Extract the [x, y] coordinate from the center of the cell holding the provided text.  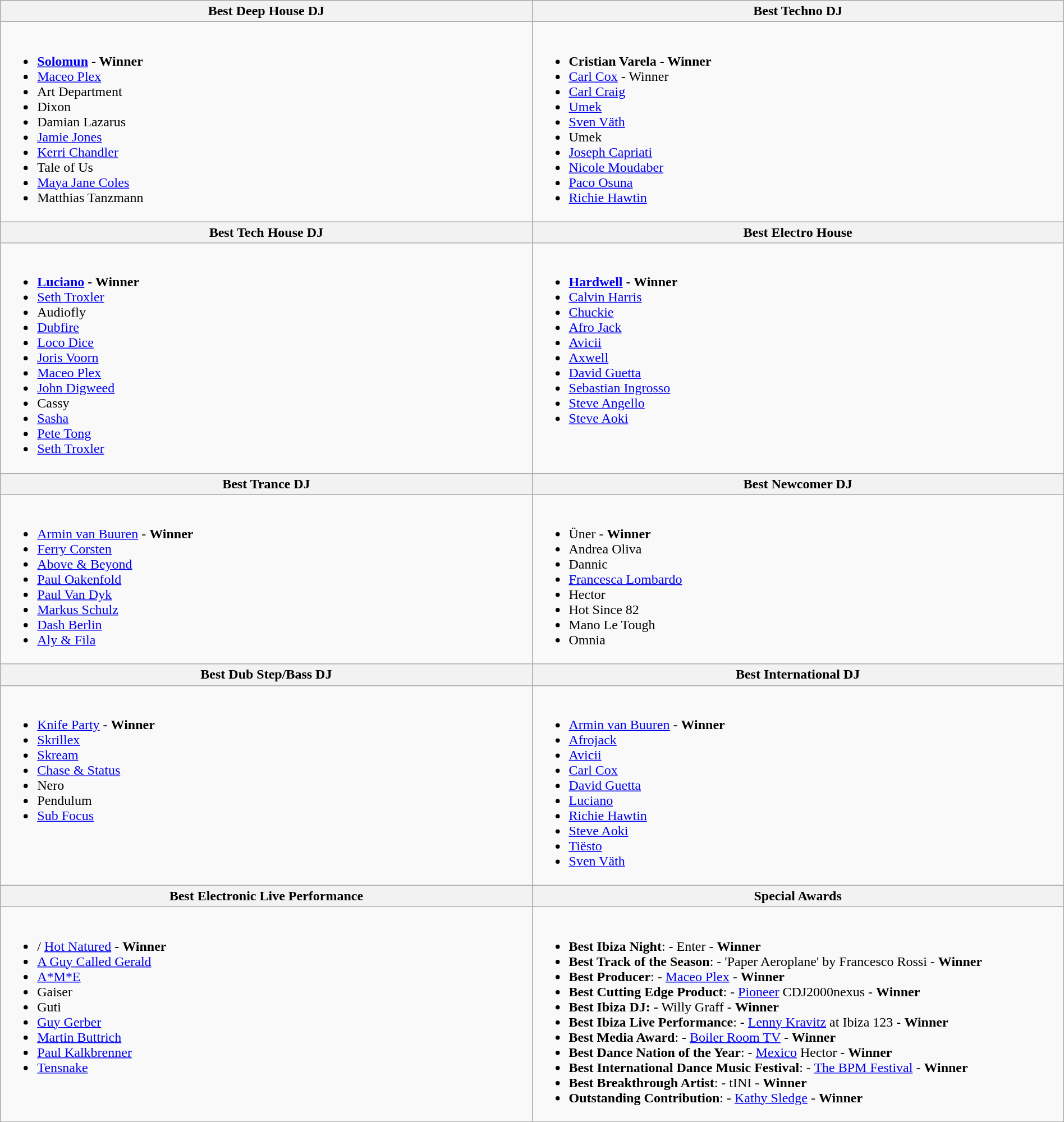
Üner - WinnerAndrea OlivaDannicFrancesca LombardoHectorHot Since 82Mano Le ToughOmnia [798, 579]
Hardwell - WinnerCalvin HarrisChuckieAfro JackAviciiAxwellDavid GuettaSebastian IngrossoSteve AngelloSteve Aoki [798, 358]
Best Electronic Live Performance [266, 896]
Best Tech House DJ [266, 232]
Luciano - WinnerSeth TroxlerAudioflyDubfireLoco DiceJoris VoornMaceo PlexJohn DigweedCassySashaPete TongSeth Troxler [266, 358]
Special Awards [798, 896]
Best Trance DJ [266, 484]
Armin van Buuren - WinnerAfrojackAviciiCarl CoxDavid GuettaLucianoRichie HawtinSteve AokiTiëstoSven Väth [798, 785]
Armin van Buuren - WinnerFerry CorstenAbove & BeyondPaul OakenfoldPaul Van DykMarkus SchulzDash BerlinAly & Fila [266, 579]
Best Dub Step/Bass DJ [266, 675]
Knife Party - WinnerSkrillexSkreamChase & StatusNeroPendulumSub Focus [266, 785]
Best Electro House [798, 232]
Best International DJ [798, 675]
Best Techno DJ [798, 11]
Best Newcomer DJ [798, 484]
/ Hot Natured - WinnerA Guy Called GeraldA*M*EGaiserGutiGuy GerberMartin ButtrichPaul KalkbrennerTensnake [266, 1014]
Best Deep House DJ [266, 11]
Cristian Varela - WinnerCarl Cox - WinnerCarl CraigUmekSven VäthUmekJoseph CapriatiNicole MoudaberPaco OsunaRichie Hawtin [798, 122]
Solomun - WinnerMaceo PlexArt DepartmentDixonDamian LazarusJamie JonesKerri ChandlerTale of UsMaya Jane ColesMatthias Tanzmann [266, 122]
